Detect which cell encompasses the target text, then output its [X, Y] center coordinate. 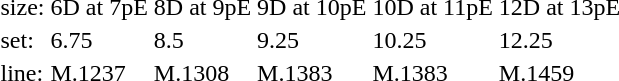
8.5 [202, 40]
9.25 [312, 40]
6.75 [99, 40]
10.25 [432, 40]
